Output the (x, y) coordinate of the center of the cell containing the given text.  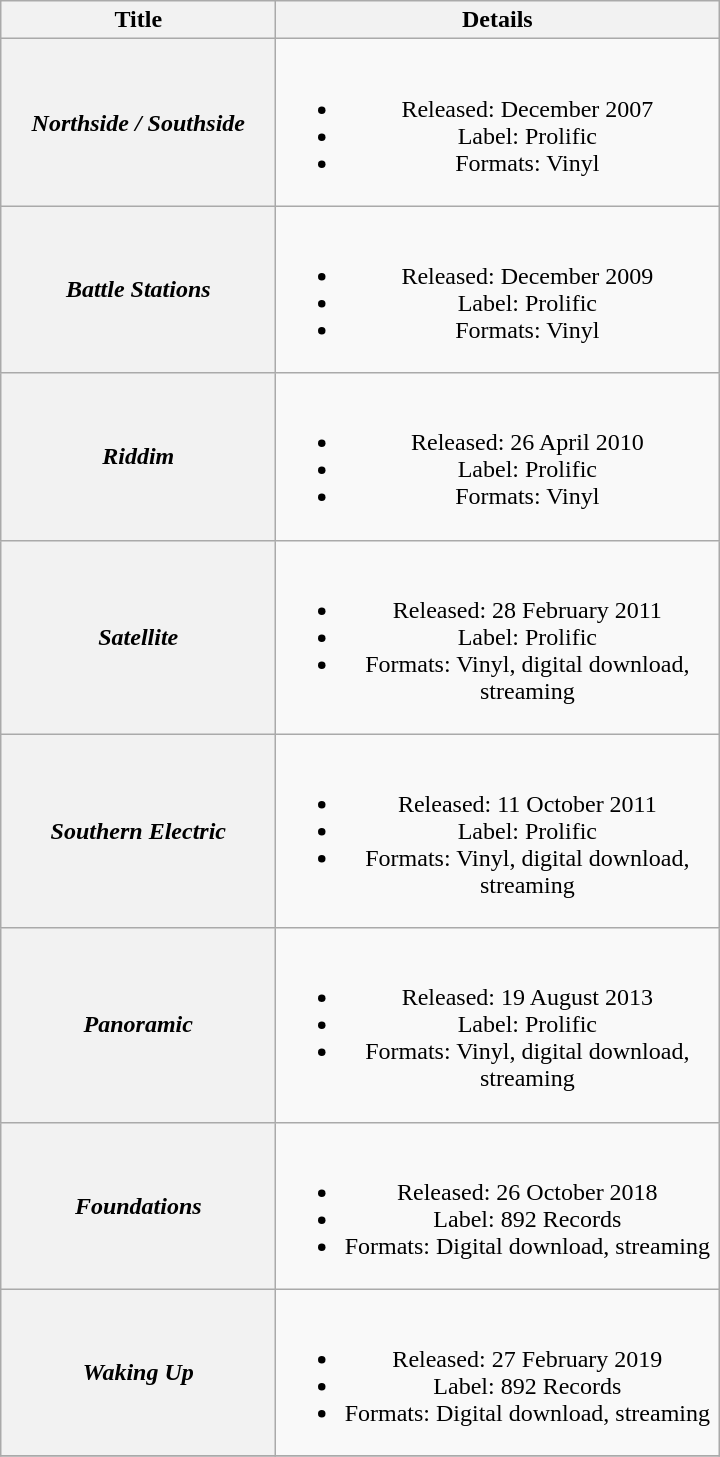
Released: December 2007Label: ProlificFormats: Vinyl (498, 122)
Released: 19 August 2013Label: ProlificFormats: Vinyl, digital download, streaming (498, 1025)
Details (498, 20)
Released: 27 February 2019Label: 892 RecordsFormats: Digital download, streaming (498, 1372)
Title (138, 20)
Riddim (138, 456)
Released: 11 October 2011Label: ProlificFormats: Vinyl, digital download, streaming (498, 831)
Panoramic (138, 1025)
Released: December 2009Label: ProlificFormats: Vinyl (498, 290)
Northside / Southside (138, 122)
Satellite (138, 637)
Released: 28 February 2011Label: ProlificFormats: Vinyl, digital download, streaming (498, 637)
Foundations (138, 1206)
Southern Electric (138, 831)
Battle Stations (138, 290)
Waking Up (138, 1372)
Released: 26 April 2010Label: ProlificFormats: Vinyl (498, 456)
Released: 26 October 2018Label: 892 RecordsFormats: Digital download, streaming (498, 1206)
